Output the (X, Y) coordinate of the center of the cell containing the given text.  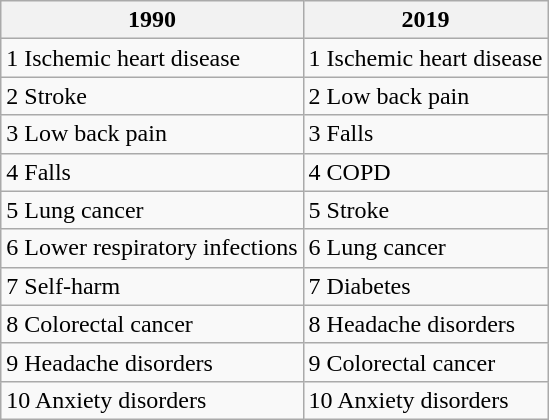
8 Headache disorders (426, 324)
9 Colorectal cancer (426, 362)
8 Colorectal cancer (152, 324)
2019 (426, 20)
4 Falls (152, 172)
3 Falls (426, 134)
6 Lung cancer (426, 248)
6 Lower respiratory infections (152, 248)
7 Self-harm (152, 286)
1990 (152, 20)
7 Diabetes (426, 286)
4 COPD (426, 172)
5 Stroke (426, 210)
3 Low back pain (152, 134)
2 Stroke (152, 96)
5 Lung cancer (152, 210)
2 Low back pain (426, 96)
9 Headache disorders (152, 362)
